Provide the (x, y) coordinate of the cell's center where the given text is located.  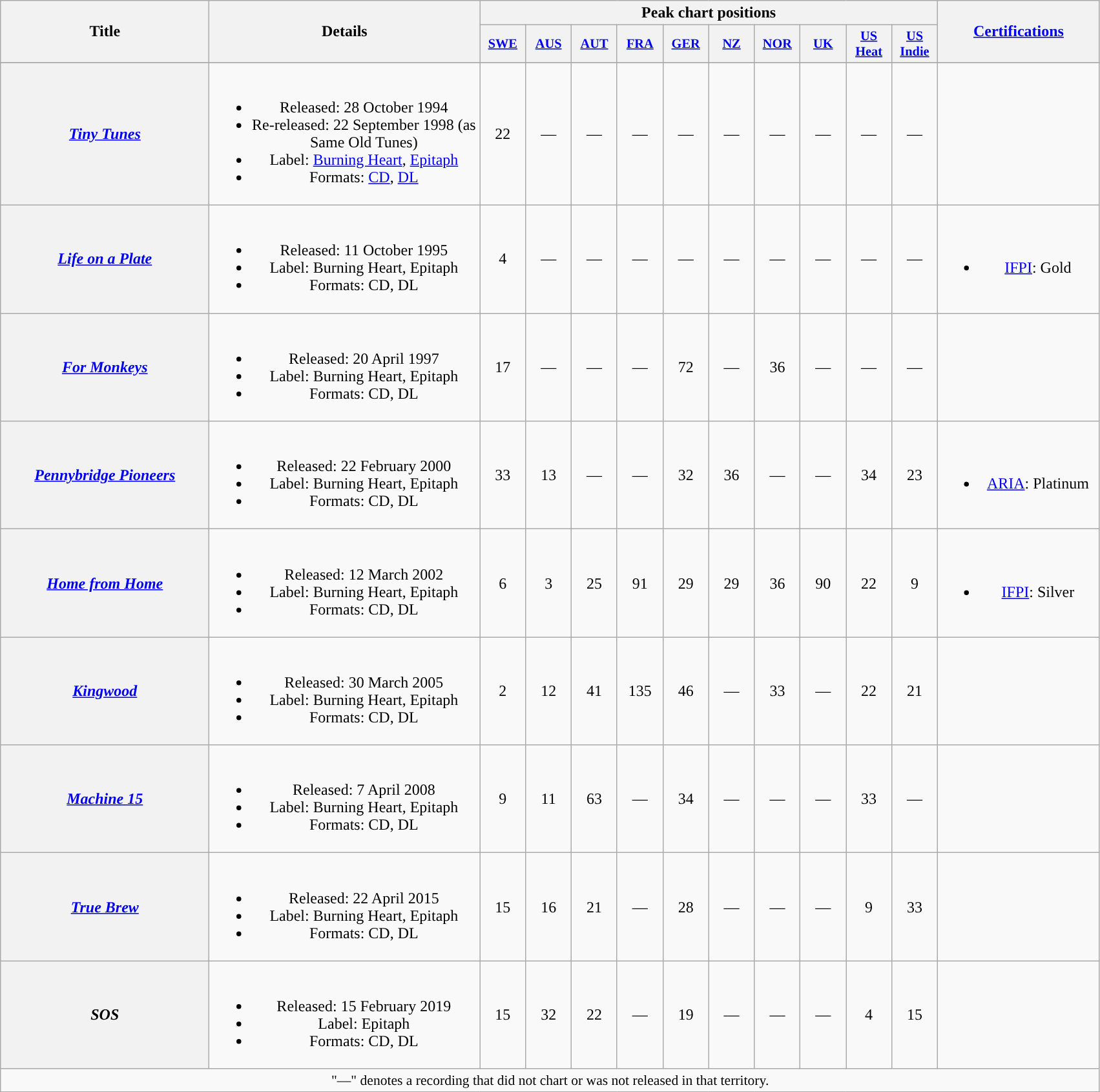
Details (345, 32)
13 (549, 476)
Released: 11 October 1995Label: Burning Heart, EpitaphFormats: CD, DL (345, 260)
Released: 12 March 2002Label: Burning Heart, EpitaphFormats: CD, DL (345, 583)
28 (686, 907)
Title (105, 32)
25 (594, 583)
ARIA: Platinum (1018, 476)
Released: 20 April 1997Label: Burning Heart, EpitaphFormats: CD, DL (345, 367)
11 (549, 799)
Released: 22 February 2000Label: Burning Heart, EpitaphFormats: CD, DL (345, 476)
Pennybridge Pioneers (105, 476)
Peak chart positions (709, 13)
IFPI: Gold (1018, 260)
AUT (594, 44)
Released: 22 April 2015Label: Burning Heart, EpitaphFormats: CD, DL (345, 907)
True Brew (105, 907)
Home from Home (105, 583)
19 (686, 1014)
2 (503, 691)
AUS (549, 44)
UK (823, 44)
91 (639, 583)
63 (594, 799)
41 (594, 691)
16 (549, 907)
SWE (503, 44)
Certifications (1018, 32)
FRA (639, 44)
23 (915, 476)
Machine 15 (105, 799)
NZ (731, 44)
46 (686, 691)
17 (503, 367)
12 (549, 691)
Released: 15 February 2019Label: EpitaphFormats: CD, DL (345, 1014)
Life on a Plate (105, 260)
SOS (105, 1014)
GER (686, 44)
For Monkeys (105, 367)
3 (549, 583)
"—" denotes a recording that did not chart or was not released in that territory. (550, 1080)
Released: 30 March 2005Label: Burning Heart, EpitaphFormats: CD, DL (345, 691)
USHeat (869, 44)
Tiny Tunes (105, 133)
6 (503, 583)
NOR (778, 44)
Kingwood (105, 691)
135 (639, 691)
Released: 28 October 1994Re-released: 22 September 1998 (as Same Old Tunes)Label: Burning Heart, EpitaphFormats: CD, DL (345, 133)
90 (823, 583)
72 (686, 367)
USIndie (915, 44)
Released: 7 April 2008Label: Burning Heart, EpitaphFormats: CD, DL (345, 799)
IFPI: Silver (1018, 583)
